Search for the cell housing the specified text and yield its (x, y) center coordinate. 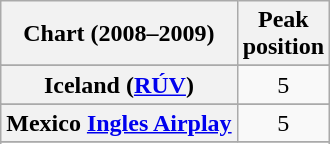
Chart (2008–2009) (119, 34)
Peakposition (283, 34)
Iceland (RÚV) (119, 85)
Mexico Ingles Airplay (119, 123)
